Pinpoint the cell where the given text exists, returning its [x, y] midpoint coordinate. 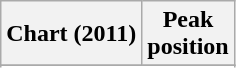
Peakposition [188, 34]
Chart (2011) [72, 34]
